Capture the cell that displays the provided text and extract its [x, y] central coordinate. 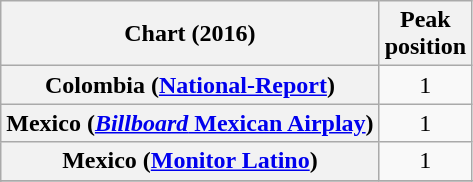
Mexico (Billboard Mexican Airplay) [190, 123]
Colombia (National-Report) [190, 85]
Mexico (Monitor Latino) [190, 161]
Peakposition [425, 34]
Chart (2016) [190, 34]
